Provide the (x, y) coordinate of the cell's center where the given text is located.  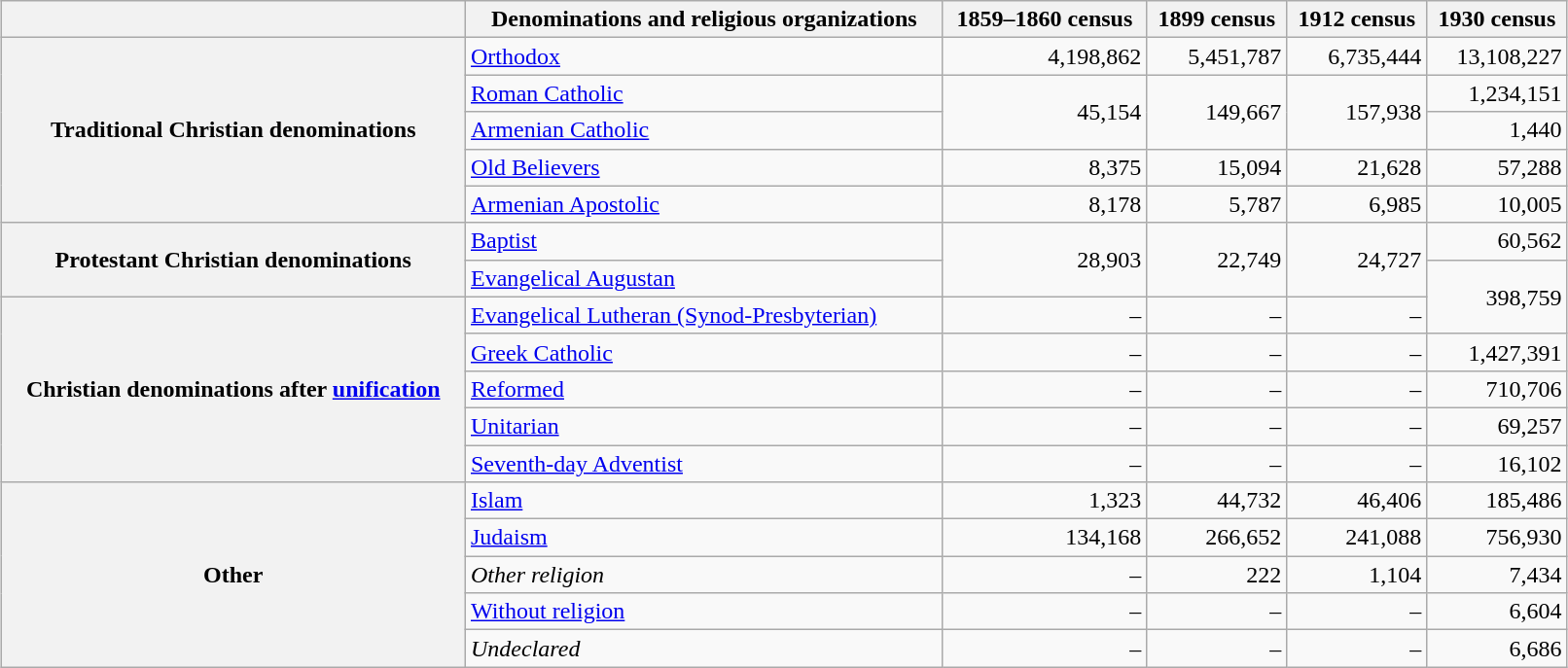
8,178 (1045, 204)
756,930 (1497, 538)
28,903 (1045, 260)
1,440 (1497, 130)
185,486 (1497, 501)
Islam (704, 501)
1912 census (1357, 19)
5,787 (1217, 204)
1,104 (1357, 575)
1859–1860 census (1045, 19)
45,154 (1045, 112)
Protestant Christian denominations (233, 260)
10,005 (1497, 204)
13,108,227 (1497, 56)
Other religion (704, 575)
6,686 (1497, 649)
4,198,862 (1045, 56)
Unitarian (704, 426)
241,088 (1357, 538)
6,985 (1357, 204)
Orthodox (704, 56)
Armenian Catholic (704, 130)
60,562 (1497, 241)
1,234,151 (1497, 93)
Greek Catholic (704, 352)
Old Believers (704, 167)
21,628 (1357, 167)
7,434 (1497, 575)
1,427,391 (1497, 352)
Baptist (704, 241)
710,706 (1497, 389)
15,094 (1217, 167)
Armenian Apostolic (704, 204)
Christian denominations after unification (233, 389)
Traditional Christian denominations (233, 130)
Without religion (704, 612)
1899 census (1217, 19)
398,759 (1497, 297)
157,938 (1357, 112)
Judaism (704, 538)
24,727 (1357, 260)
22,749 (1217, 260)
Seventh-day Adventist (704, 464)
222 (1217, 575)
1,323 (1045, 501)
134,168 (1045, 538)
1930 census (1497, 19)
6,604 (1497, 612)
57,288 (1497, 167)
Other (233, 575)
5,451,787 (1217, 56)
Evangelical Augustan (704, 278)
16,102 (1497, 464)
Undeclared (704, 649)
266,652 (1217, 538)
69,257 (1497, 426)
Roman Catholic (704, 93)
149,667 (1217, 112)
Reformed (704, 389)
44,732 (1217, 501)
Evangelical Lutheran (Synod-Presbyterian) (704, 315)
46,406 (1357, 501)
6,735,444 (1357, 56)
8,375 (1045, 167)
Denominations and religious organizations (704, 19)
